Pinpoint the cell where the given text exists, returning its (x, y) midpoint coordinate. 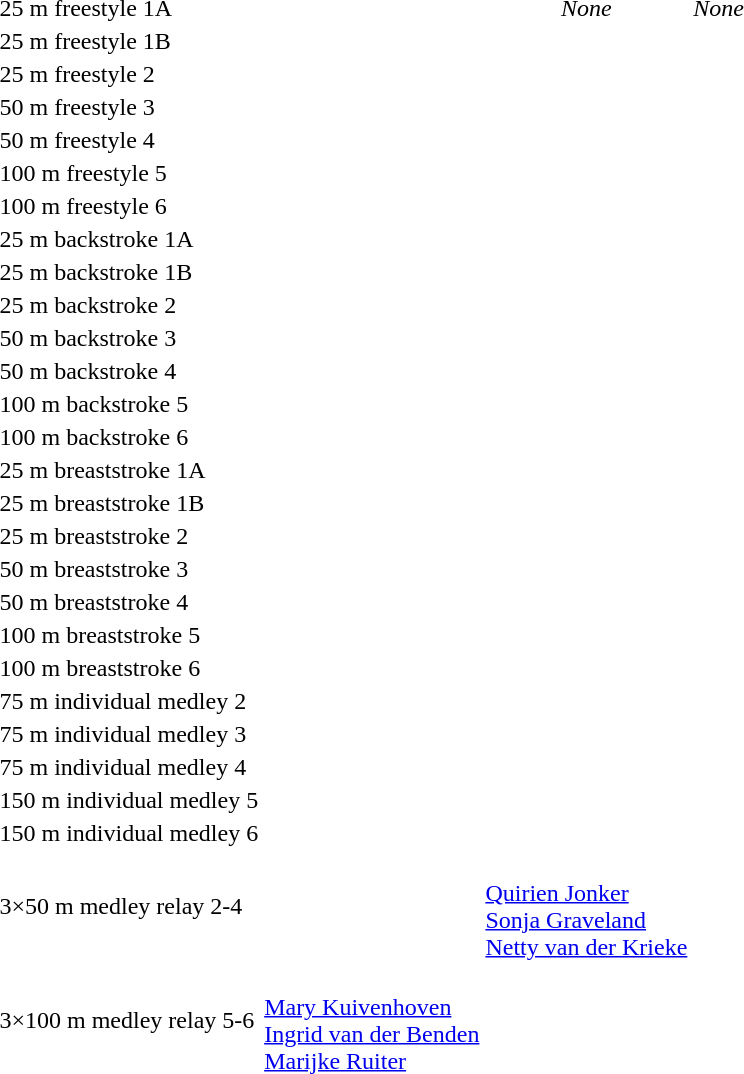
Quirien JonkerSonja GravelandNetty van der Krieke (586, 906)
